Return [x, y] of the center of cell containing provided text 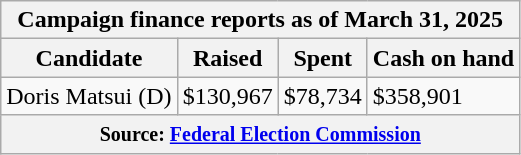
Source: Federal Election Commission [260, 134]
Cash on hand [443, 58]
Candidate [89, 58]
Spent [322, 58]
Raised [228, 58]
$130,967 [228, 96]
$78,734 [322, 96]
Campaign finance reports as of March 31, 2025 [260, 20]
$358,901 [443, 96]
Doris Matsui (D) [89, 96]
